Search for the cell housing the specified text and yield its (X, Y) center coordinate. 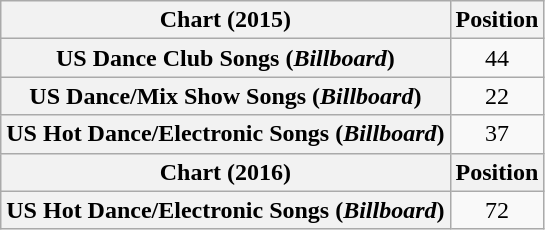
US Dance/Mix Show Songs (Billboard) (226, 96)
44 (497, 58)
Chart (2016) (226, 172)
72 (497, 210)
37 (497, 134)
Chart (2015) (226, 20)
22 (497, 96)
US Dance Club Songs (Billboard) (226, 58)
